Extract the [X, Y] coordinate from the center of the cell holding the provided text.  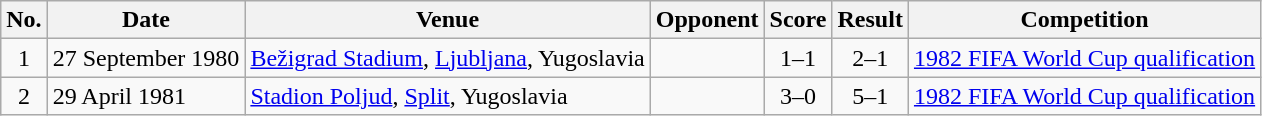
2 [24, 96]
Result [870, 20]
1 [24, 58]
Stadion Poljud, Split, Yugoslavia [448, 96]
27 September 1980 [146, 58]
Score [798, 20]
29 April 1981 [146, 96]
Venue [448, 20]
2–1 [870, 58]
5–1 [870, 96]
Opponent [707, 20]
3–0 [798, 96]
No. [24, 20]
Competition [1084, 20]
Bežigrad Stadium, Ljubljana, Yugoslavia [448, 58]
Date [146, 20]
1–1 [798, 58]
